Identify which cell holds the provided text, then report its (X, Y) central coordinate. 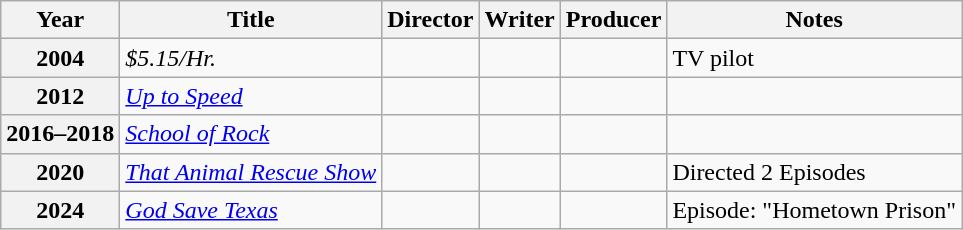
That Animal Rescue Show (251, 172)
God Save Texas (251, 210)
TV pilot (814, 58)
Title (251, 20)
2024 (60, 210)
2004 (60, 58)
Year (60, 20)
Notes (814, 20)
2020 (60, 172)
Producer (614, 20)
Writer (520, 20)
$5.15/Hr. (251, 58)
Director (430, 20)
School of Rock (251, 134)
2012 (60, 96)
Up to Speed (251, 96)
Directed 2 Episodes (814, 172)
Episode: "Hometown Prison" (814, 210)
2016–2018 (60, 134)
